Scan for the cell matching the given text and deliver its (x, y) coordinate at center. 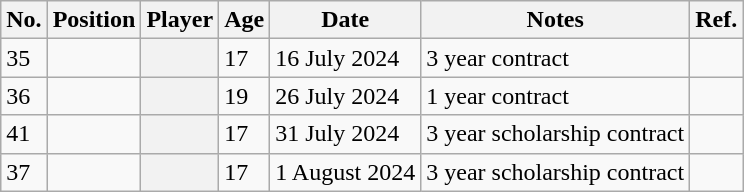
41 (24, 134)
No. (24, 20)
Notes (556, 20)
Player (180, 20)
19 (244, 96)
3 year contract (556, 58)
1 year contract (556, 96)
Ref. (716, 20)
35 (24, 58)
16 July 2024 (346, 58)
Age (244, 20)
Date (346, 20)
Position (94, 20)
1 August 2024 (346, 172)
26 July 2024 (346, 96)
36 (24, 96)
31 July 2024 (346, 134)
37 (24, 172)
